From the cell containing the given text, extract its center point as (X, Y) coordinate. 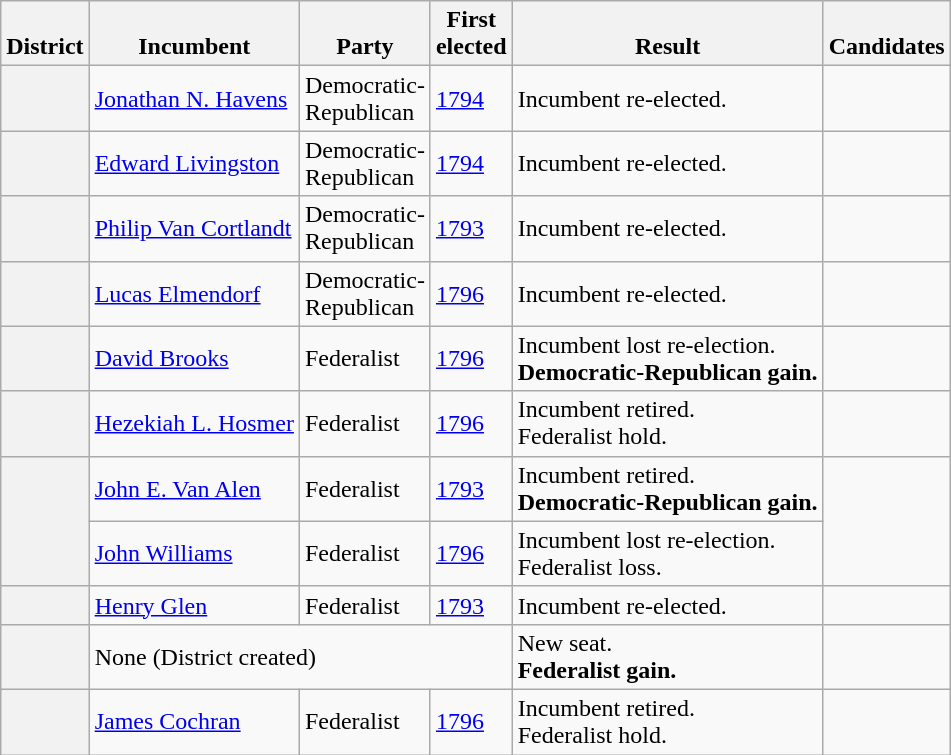
Edward Livingston (194, 164)
James Cochran (194, 722)
Lucas Elmendorf (194, 294)
Henry Glen (194, 605)
Philip Van Cortlandt (194, 228)
Jonathan N. Havens (194, 98)
Incumbent lost re-election.Federalist loss. (668, 554)
John E. Van Alen (194, 488)
Firstelected (471, 34)
Party (364, 34)
Incumbent lost re-election.Democratic-Republican gain. (668, 358)
Result (668, 34)
David Brooks (194, 358)
New seat.Federalist gain. (668, 656)
Incumbent retired.Democratic-Republican gain. (668, 488)
Incumbent (194, 34)
Candidates (886, 34)
None (District created) (300, 656)
John Williams (194, 554)
Hezekiah L. Hosmer (194, 424)
District (45, 34)
